Identify which cell holds the provided text, then report its [X, Y] central coordinate. 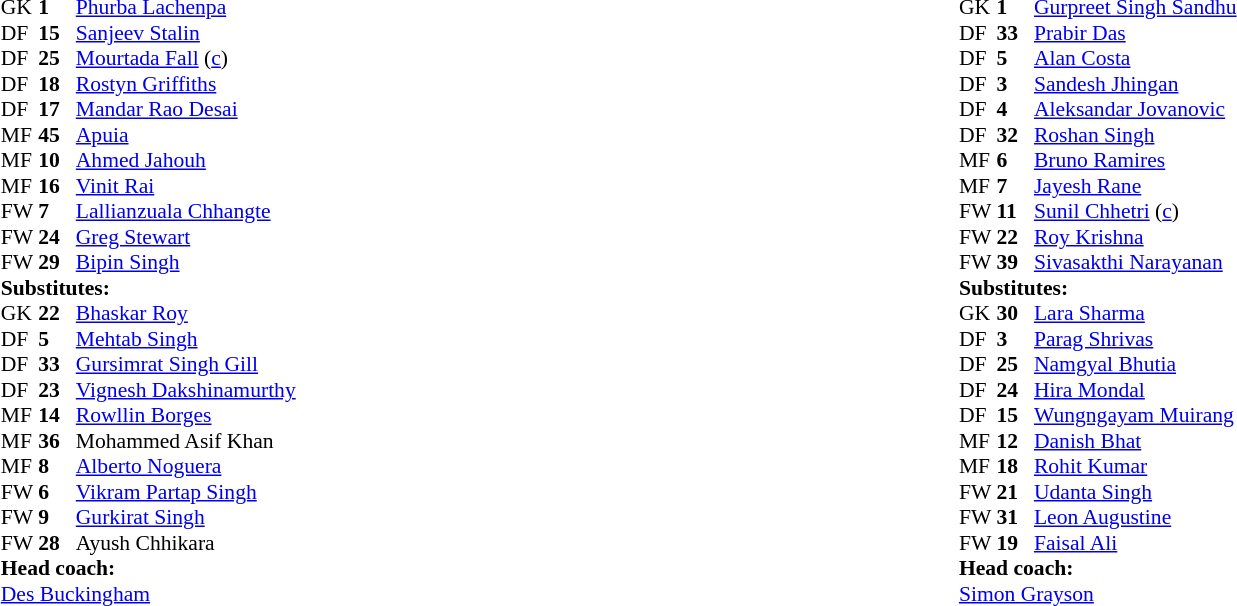
Bhaskar Roy [186, 313]
Vinit Rai [186, 186]
30 [1015, 313]
Rostyn Griffiths [186, 84]
Bruno Ramires [1136, 161]
Alberto Noguera [186, 467]
29 [57, 263]
23 [57, 390]
Sandesh Jhingan [1136, 84]
Sivasakthi Narayanan [1136, 263]
32 [1015, 135]
Ayush Chhikara [186, 543]
Gurkirat Singh [186, 517]
Greg Stewart [186, 237]
Vikram Partap Singh [186, 492]
36 [57, 441]
Rowllin Borges [186, 415]
31 [1015, 517]
Faisal Ali [1136, 543]
8 [57, 467]
11 [1015, 211]
17 [57, 109]
Wungngayam Muirang [1136, 415]
Sanjeev Stalin [186, 33]
Rohit Kumar [1136, 467]
Roy Krishna [1136, 237]
Bipin Singh [186, 263]
21 [1015, 492]
14 [57, 415]
Hira Mondal [1136, 390]
19 [1015, 543]
Lallianzuala Chhangte [186, 211]
Roshan Singh [1136, 135]
Lara Sharma [1136, 313]
28 [57, 543]
16 [57, 186]
9 [57, 517]
Mehtab Singh [186, 339]
Jayesh Rane [1136, 186]
45 [57, 135]
Udanta Singh [1136, 492]
Ahmed Jahouh [186, 161]
Mohammed Asif Khan [186, 441]
Aleksandar Jovanovic [1136, 109]
Danish Bhat [1136, 441]
Alan Costa [1136, 59]
Mourtada Fall (c) [186, 59]
Gursimrat Singh Gill [186, 365]
Namgyal Bhutia [1136, 365]
Leon Augustine [1136, 517]
Prabir Das [1136, 33]
10 [57, 161]
Sunil Chhetri (c) [1136, 211]
39 [1015, 263]
Mandar Rao Desai [186, 109]
Parag Shrivas [1136, 339]
4 [1015, 109]
Vignesh Dakshinamurthy [186, 390]
12 [1015, 441]
Apuia [186, 135]
